From the cell containing the given text, extract its center point as (X, Y) coordinate. 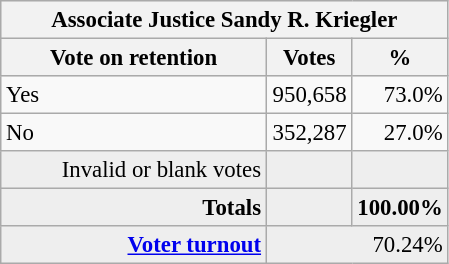
70.24% (357, 245)
Voter turnout (134, 245)
No (134, 133)
% (400, 58)
Vote on retention (134, 58)
27.0% (400, 133)
Totals (134, 208)
Yes (134, 95)
100.00% (400, 208)
Votes (309, 58)
352,287 (309, 133)
950,658 (309, 95)
73.0% (400, 95)
Associate Justice Sandy R. Kriegler (224, 20)
Invalid or blank votes (134, 170)
